Extract the (x, y) coordinate from the center of the cell holding the provided text.  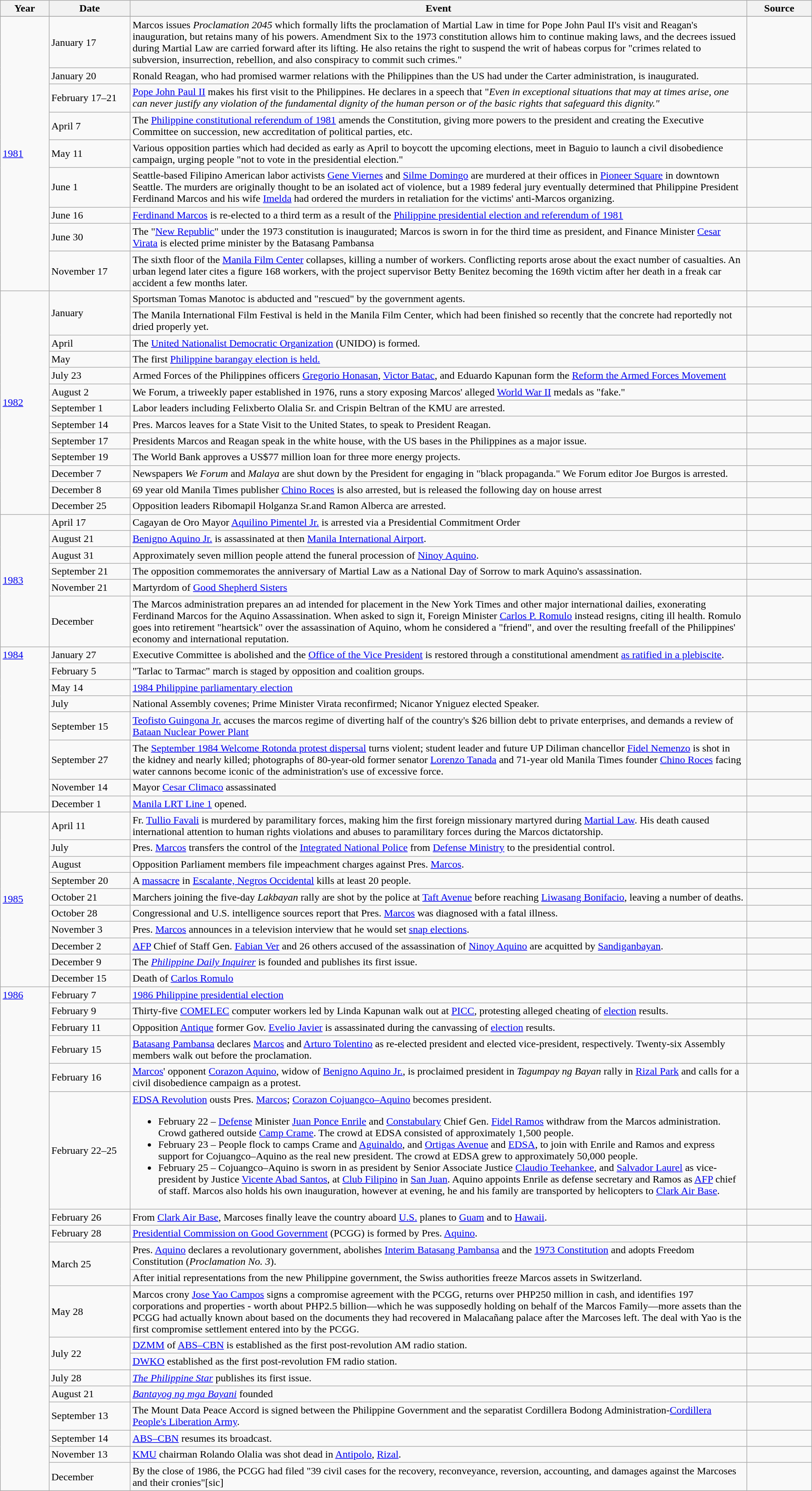
December 7 (89, 473)
January 17 (89, 42)
November 21 (89, 587)
August 2 (89, 392)
Ronald Reagan, who had promised warmer relations with the Philippines than the US had under the Carter administration, is inaugurated. (439, 76)
December 15 (89, 979)
1981 (25, 154)
"Tarlac to Tarmac" march is staged by opposition and coalition groups. (439, 671)
The Philippine Daily Inquirer is founded and publishes its first issue. (439, 962)
Benigno Aquino Jr. is assassinated at then Manila International Airport. (439, 539)
The Philippine Star publishes its first issue. (439, 1377)
Pres. Marcos announces in a television interview that he would set snap elections. (439, 929)
June 30 (89, 237)
1986 Philippine presidential election (439, 995)
July 28 (89, 1377)
ABS–CBN resumes its broadcast. (439, 1438)
December 25 (89, 506)
Marchers joining the five-day Lakbayan rally are shot by the police at Taft Avenue before reaching Liwasang Bonifacio, leaving a number of deaths. (439, 897)
1984 Philippine parliamentary election (439, 688)
After initial representations from the new Philippine government, the Swiss authorities freeze Marcos assets in Switzerland. (439, 1278)
Thirty-five COMELEC computer workers led by Linda Kapunan walk out at PICC, protesting alleged cheating of election results. (439, 1011)
October 28 (89, 913)
April (89, 343)
Presidents Marcos and Reagan speak in the white house, with the US bases in the Philippines as a major issue. (439, 441)
Newspapers We Forum and Malaya are shut down by the President for engaging in "black propaganda." We Forum editor Joe Burgos is arrested. (439, 473)
December 1 (89, 804)
January 27 (89, 655)
January (89, 313)
June 1 (89, 187)
April 11 (89, 826)
Labor leaders including Felixberto Olalia Sr. and Crispin Beltran of the KMU are arrested. (439, 408)
May (89, 359)
Pres. Marcos transfers the control of the Integrated National Police from Defense Ministry to the presidential control. (439, 848)
April 17 (89, 522)
Congressional and U.S. intelligence sources report that Pres. Marcos was diagnosed with a fatal illness. (439, 913)
Approximately seven million people attend the funeral procession of Ninoy Aquino. (439, 555)
September 15 (89, 726)
October 21 (89, 897)
February 5 (89, 671)
A massacre in Escalante, Negros Occidental kills at least 20 people. (439, 880)
September 17 (89, 441)
Manila LRT Line 1 opened. (439, 804)
Armed Forces of the Philippines officers Gregorio Honasan, Victor Batac, and Eduardo Kapunan form the Reform the Armed Forces Movement (439, 376)
July 22 (89, 1353)
69 year old Manila Times publisher Chino Roces is also arrested, but is released the following day on house arrest (439, 490)
The opposition commemorates the anniversary of Martial Law as a National Day of Sorrow to mark Aquino's assassination. (439, 571)
1983 (25, 580)
November 17 (89, 271)
August 31 (89, 555)
Ferdinand Marcos is re-elected to a third term as a result of the Philippine presidential election and referendum of 1981 (439, 215)
September 20 (89, 880)
Opposition leaders Ribomapil Holganza Sr.and Ramon Alberca are arrested. (439, 506)
The first Philippine barangay election is held. (439, 359)
September 19 (89, 457)
Opposition Parliament members file impeachment charges against Pres. Marcos. (439, 864)
Martyrdom of Good Shepherd Sisters (439, 587)
September 27 (89, 760)
February 7 (89, 995)
Source (779, 9)
June 16 (89, 215)
From Clark Air Base, Marcoses finally leave the country aboard U.S. planes to Guam and to Hawaii. (439, 1217)
Death of Carlos Romulo (439, 979)
December 2 (89, 946)
December 9 (89, 962)
The World Bank approves a US$77 million loan for three more energy projects. (439, 457)
May 11 (89, 153)
1986 (25, 1239)
Opposition Antique former Gov. Evelio Javier is assassinated during the canvassing of election results. (439, 1027)
Year (25, 9)
1985 (25, 899)
Bantayog ng mga Bayani founded (439, 1394)
March 25 (89, 1264)
November 13 (89, 1455)
Pres. Marcos leaves for a State Visit to the United States, to speak to President Reagan. (439, 425)
Date (89, 9)
February 28 (89, 1234)
May 28 (89, 1311)
February 26 (89, 1217)
National Assembly covenes; Prime Minister Virata reconfirmed; Nicanor Yniguez elected Speaker. (439, 704)
September 1 (89, 408)
November 14 (89, 787)
December 8 (89, 490)
The United Nationalist Democratic Organization (UNIDO) is formed. (439, 343)
AFP Chief of Staff Gen. Fabian Ver and 26 others accused of the assassination of Ninoy Aquino are acquitted by Sandiganbayan. (439, 946)
January 20 (89, 76)
February 11 (89, 1027)
February 16 (89, 1077)
1984 (25, 730)
Event (439, 9)
Sportsman Tomas Manotoc is abducted and "rescued" by the government agents. (439, 299)
February 15 (89, 1050)
September 13 (89, 1416)
February 22–25 (89, 1150)
February 9 (89, 1011)
KMU chairman Rolando Olalia was shot dead in Antipolo, Rizal. (439, 1455)
Executive Committee is abolished and the Office of the Vice President is restored through a constitutional amendment as ratified in a plebiscite. (439, 655)
November 3 (89, 929)
April 7 (89, 126)
DWKO established as the first post-revolution FM radio station. (439, 1361)
July 23 (89, 376)
Cagayan de Oro Mayor Aquilino Pimentel Jr. is arrested via a Presidential Commitment Order (439, 522)
1982 (25, 402)
DZMM of ABS–CBN is established as the first post-revolution AM radio station. (439, 1345)
September 21 (89, 571)
February 17–21 (89, 98)
We Forum, a triweekly paper established in 1976, runs a story exposing Marcos' alleged World War II medals as "fake." (439, 392)
August (89, 864)
Presidential Commission on Good Government (PCGG) is formed by Pres. Aquino. (439, 1234)
May 14 (89, 688)
Mayor Cesar Climaco assassinated (439, 787)
